Scan for the cell matching the given text and deliver its [X, Y] coordinate at center. 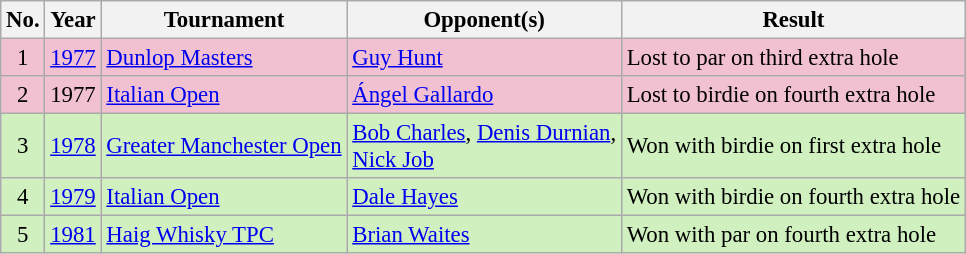
1981 [73, 235]
2 [23, 95]
Lost to par on third extra hole [793, 58]
1 [23, 58]
Won with birdie on first extra hole [793, 146]
5 [23, 235]
No. [23, 20]
Won with par on fourth extra hole [793, 235]
Year [73, 20]
Guy Hunt [484, 58]
Dale Hayes [484, 197]
Tournament [224, 20]
Bob Charles, Denis Durnian, Nick Job [484, 146]
3 [23, 146]
4 [23, 197]
Greater Manchester Open [224, 146]
Lost to birdie on fourth extra hole [793, 95]
Brian Waites [484, 235]
Won with birdie on fourth extra hole [793, 197]
Haig Whisky TPC [224, 235]
1979 [73, 197]
Opponent(s) [484, 20]
Result [793, 20]
Ángel Gallardo [484, 95]
1978 [73, 146]
Dunlop Masters [224, 58]
